Capture the cell that displays the provided text and extract its (X, Y) central coordinate. 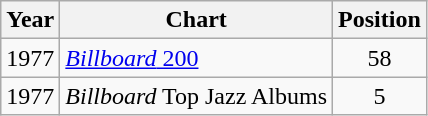
Position (380, 20)
Chart (196, 20)
Billboard 200 (196, 58)
Year (30, 20)
Billboard Top Jazz Albums (196, 96)
58 (380, 58)
5 (380, 96)
